Determine the [X, Y] coordinate at the center of the cell enclosing the given text.  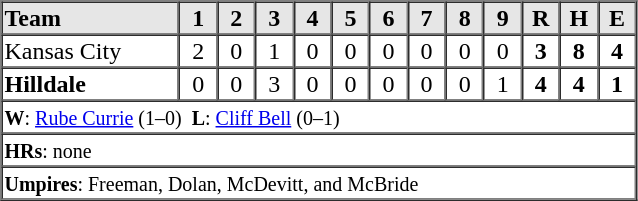
HRs: none [319, 150]
6 [388, 18]
5 [350, 18]
R [541, 18]
E [617, 18]
Umpires: Freeman, Dolan, McDevitt, and McBride [319, 182]
W: Rube Currie (1–0) L: Cliff Bell (0–1) [319, 116]
9 [503, 18]
Kansas City [91, 50]
7 [427, 18]
H [579, 18]
Team [91, 18]
Hilldale [91, 84]
